Search for the cell housing the specified text and yield its [x, y] center coordinate. 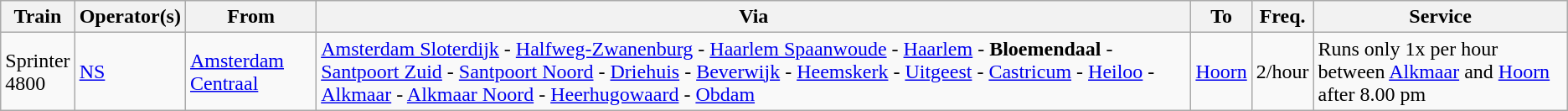
Runs only 1x per hour between Alkmaar and Hoorn after 8.00 pm [1441, 71]
Sprinter4800 [38, 71]
Hoorn [1221, 71]
Service [1441, 17]
2/hour [1282, 71]
Operator(s) [130, 17]
Amsterdam Centraal [250, 71]
Via [754, 17]
From [250, 17]
Train [38, 17]
Freq. [1282, 17]
NS [130, 71]
To [1221, 17]
